Capture the cell that displays the provided text and extract its (x, y) central coordinate. 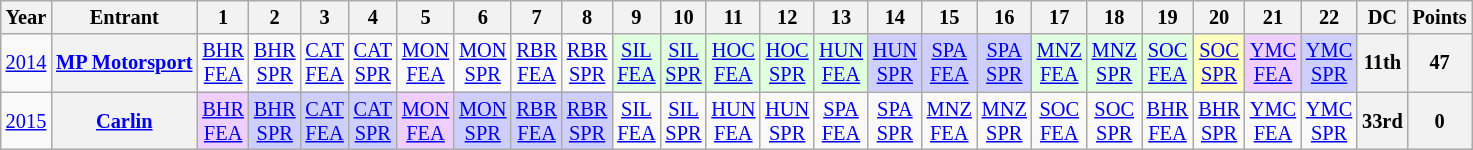
10 (683, 17)
Entrant (124, 17)
2015 (26, 121)
11th (1382, 63)
0 (1440, 121)
Carlin (124, 121)
47 (1440, 63)
DC (1382, 17)
5 (426, 17)
12 (787, 17)
Year (26, 17)
16 (1004, 17)
HOCSPR (787, 63)
18 (1114, 17)
4 (373, 17)
MP Motorsport (124, 63)
8 (587, 17)
6 (482, 17)
11 (733, 17)
19 (1168, 17)
13 (841, 17)
9 (636, 17)
22 (1329, 17)
Points (1440, 17)
20 (1219, 17)
17 (1060, 17)
2014 (26, 63)
15 (950, 17)
14 (895, 17)
33rd (1382, 121)
HOCFEA (733, 63)
3 (324, 17)
1 (223, 17)
2 (275, 17)
21 (1273, 17)
7 (536, 17)
